Extract the [x, y] coordinate from the center of the cell holding the provided text.  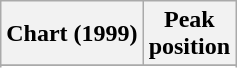
Chart (1999) [72, 34]
Peakposition [189, 34]
